Pinpoint the cell where the given text exists, returning its (X, Y) midpoint coordinate. 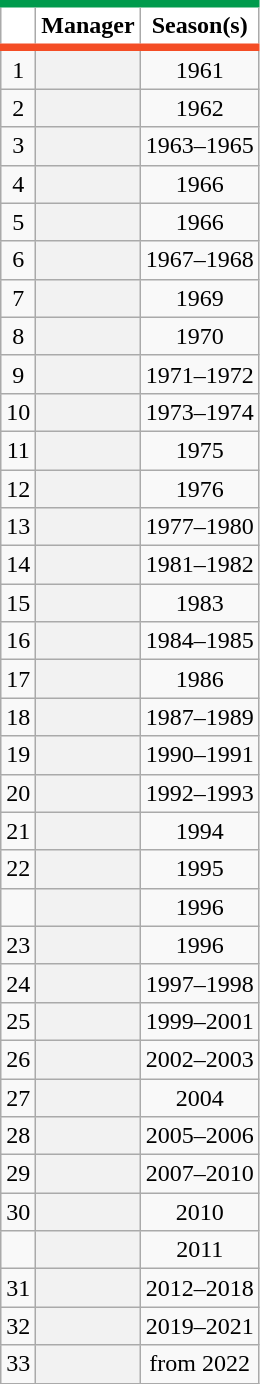
12 (18, 489)
15 (18, 603)
1977–1980 (200, 527)
4 (18, 184)
1995 (200, 869)
2010 (200, 1212)
32 (18, 1326)
1975 (200, 450)
Season(s) (200, 26)
23 (18, 945)
2002–2003 (200, 1059)
1963–1965 (200, 146)
29 (18, 1174)
10 (18, 412)
13 (18, 527)
14 (18, 565)
2004 (200, 1097)
20 (18, 793)
1976 (200, 489)
1999–2001 (200, 1021)
1973–1974 (200, 412)
1990–1991 (200, 755)
24 (18, 983)
1997–1998 (200, 983)
1970 (200, 336)
1961 (200, 68)
26 (18, 1059)
1983 (200, 603)
2005–2006 (200, 1136)
1962 (200, 108)
19 (18, 755)
1984–1985 (200, 641)
30 (18, 1212)
2007–2010 (200, 1174)
6 (18, 260)
1987–1989 (200, 717)
28 (18, 1136)
16 (18, 641)
2019–2021 (200, 1326)
1967–1968 (200, 260)
18 (18, 717)
1969 (200, 298)
27 (18, 1097)
1986 (200, 679)
5 (18, 222)
11 (18, 450)
33 (18, 1364)
9 (18, 374)
1992–1993 (200, 793)
21 (18, 831)
2012–2018 (200, 1288)
2 (18, 108)
31 (18, 1288)
1971–1972 (200, 374)
from 2022 (200, 1364)
25 (18, 1021)
2011 (200, 1250)
1 (18, 68)
7 (18, 298)
8 (18, 336)
3 (18, 146)
1981–1982 (200, 565)
17 (18, 679)
Manager (88, 26)
22 (18, 869)
1994 (200, 831)
